Search for the cell housing the specified text and yield its [X, Y] center coordinate. 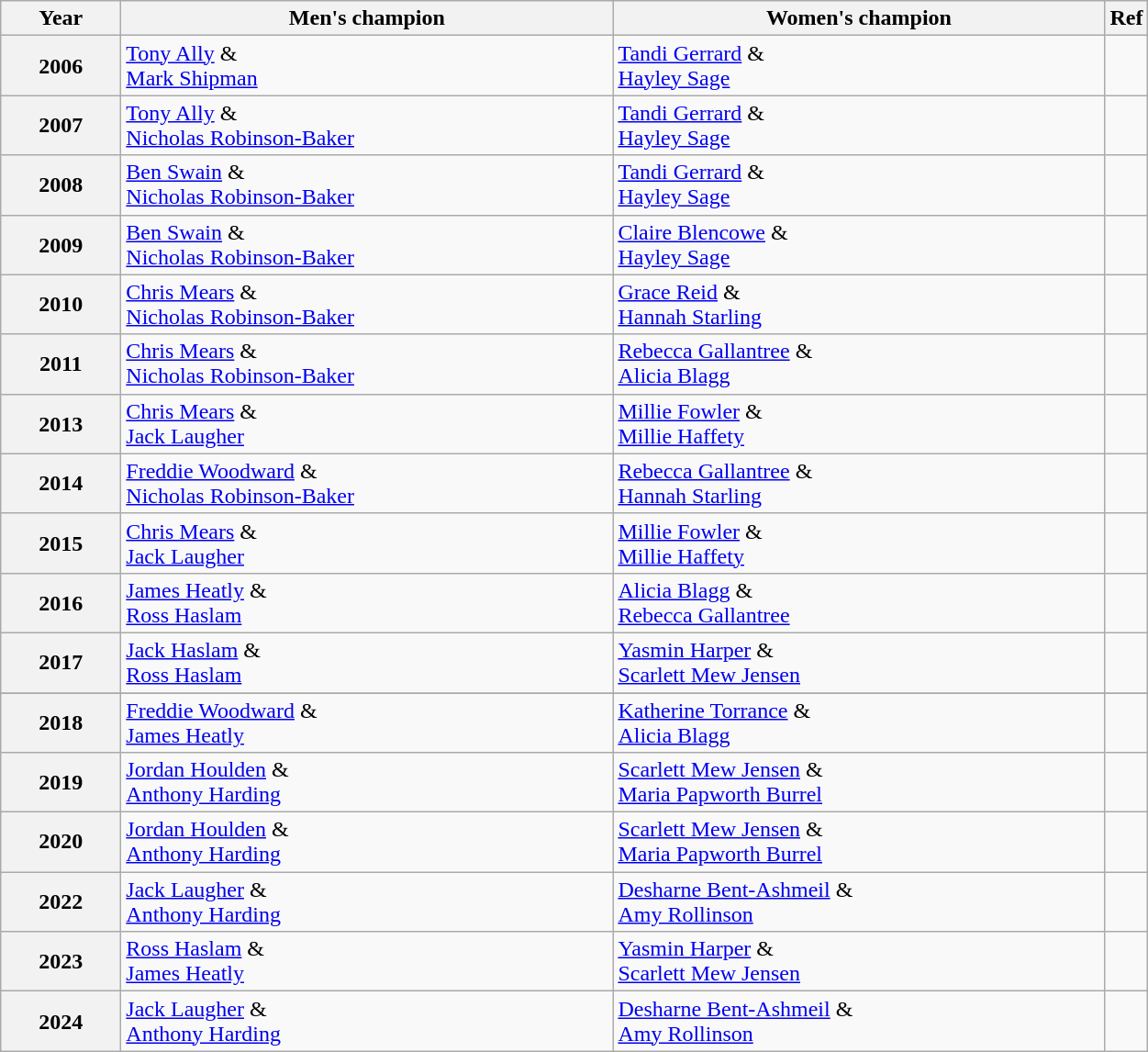
2019 [61, 782]
2011 [61, 364]
2016 [61, 602]
2017 [61, 663]
Tony Ally &Nicholas Robinson-Baker [367, 125]
James Heatly &Ross Haslam [367, 602]
2013 [61, 424]
Men's champion [367, 18]
Claire Blencowe &Hayley Sage [859, 244]
2024 [61, 1021]
Tony Ally &Mark Shipman [367, 66]
2015 [61, 543]
2014 [61, 483]
Ref [1127, 18]
Alicia Blagg &Rebecca Gallantree [859, 602]
2018 [61, 722]
2006 [61, 66]
2020 [61, 843]
Rebecca Gallantree &Hannah Starling [859, 483]
2010 [61, 305]
Jack Haslam &Ross Haslam [367, 663]
Freddie Woodward &James Heatly [367, 722]
2009 [61, 244]
Year [61, 18]
Ross Haslam &James Heatly [367, 962]
2022 [61, 901]
2007 [61, 125]
Rebecca Gallantree &Alicia Blagg [859, 364]
2008 [61, 185]
Katherine Torrance &Alicia Blagg [859, 722]
Women's champion [859, 18]
Freddie Woodward &Nicholas Robinson-Baker [367, 483]
2023 [61, 962]
Grace Reid &Hannah Starling [859, 305]
